Pinpoint the cell where the given text exists, returning its (x, y) midpoint coordinate. 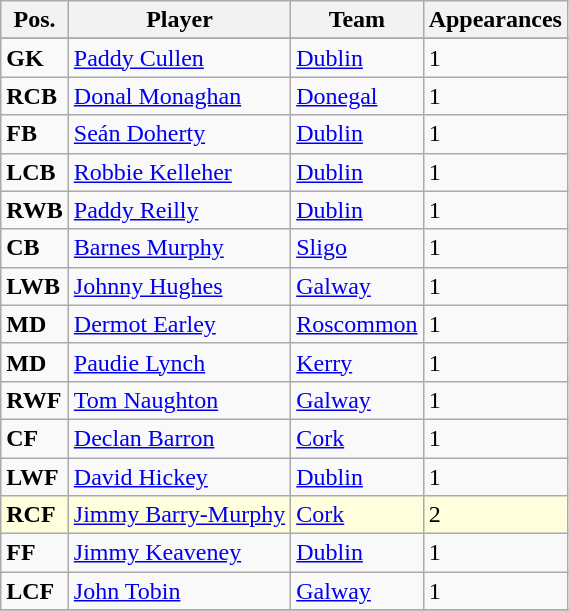
Seán Doherty (179, 134)
RCB (35, 96)
RWF (35, 400)
CB (35, 248)
Donal Monaghan (179, 96)
Robbie Kelleher (179, 172)
Tom Naughton (179, 400)
Paddy Cullen (179, 58)
Paddy Reilly (179, 210)
LWF (35, 477)
Declan Barron (179, 438)
Kerry (357, 362)
Johnny Hughes (179, 286)
Appearances (495, 20)
Jimmy Barry-Murphy (179, 515)
LWB (35, 286)
FB (35, 134)
John Tobin (179, 591)
RCF (35, 515)
RWB (35, 210)
LCF (35, 591)
Barnes Murphy (179, 248)
LCB (35, 172)
Roscommon (357, 324)
Donegal (357, 96)
Jimmy Keaveney (179, 553)
GK (35, 58)
Player (179, 20)
Paudie Lynch (179, 362)
CF (35, 438)
Dermot Earley (179, 324)
Pos. (35, 20)
Sligo (357, 248)
FF (35, 553)
David Hickey (179, 477)
Team (357, 20)
2 (495, 515)
